Find where the given text appears and provide that cell's center as (x, y) coordinate. 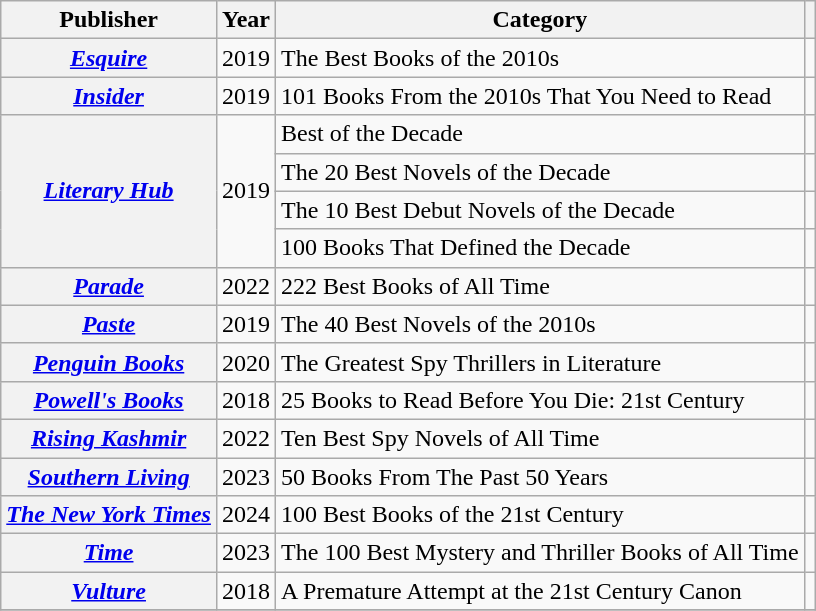
The 100 Best Mystery and Thriller Books of All Time (540, 553)
Rising Kashmir (109, 438)
Powell's Books (109, 400)
The 20 Best Novels of the Decade (540, 172)
The 10 Best Debut Novels of the Decade (540, 210)
100 Books That Defined the Decade (540, 248)
The 40 Best Novels of the 2010s (540, 324)
Best of the Decade (540, 134)
Insider (109, 96)
25 Books to Read Before You Die: 21st Century (540, 400)
Parade (109, 286)
2020 (246, 362)
A Premature Attempt at the 21st Century Canon (540, 591)
Publisher (109, 20)
The New York Times (109, 515)
Vulture (109, 591)
The Best Books of the 2010s (540, 58)
222 Best Books of All Time (540, 286)
Year (246, 20)
Ten Best Spy Novels of All Time (540, 438)
Time (109, 553)
Penguin Books (109, 362)
Literary Hub (109, 191)
Esquire (109, 58)
2024 (246, 515)
Southern Living (109, 477)
Paste (109, 324)
50 Books From The Past 50 Years (540, 477)
The Greatest Spy Thrillers in Literature (540, 362)
100 Best Books of the 21st Century (540, 515)
101 Books From the 2010s That You Need to Read (540, 96)
Category (540, 20)
